Return the (x, y) coordinate for the center point of the cell that contains the specified text.  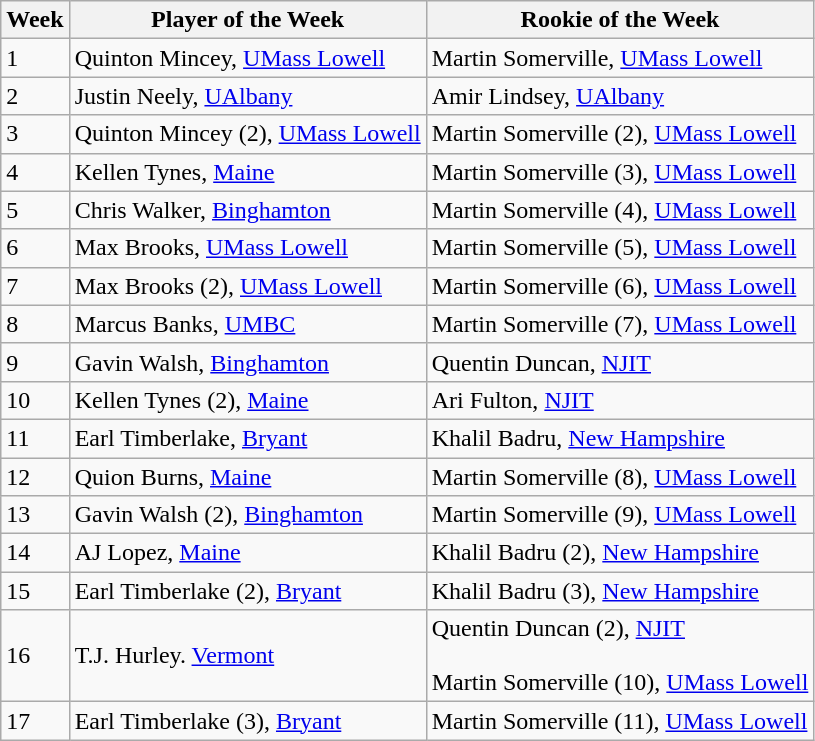
14 (35, 553)
Earl Timberlake (3), Bryant (248, 721)
Martin Somerville (2), UMass Lowell (620, 134)
7 (35, 286)
6 (35, 248)
Gavin Walsh, Binghamton (248, 362)
Earl Timberlake, Bryant (248, 438)
Ari Fulton, NJIT (620, 400)
Quentin Duncan (2), NJITMartin Somerville (10), UMass Lowell (620, 656)
Marcus Banks, UMBC (248, 324)
Martin Somerville, UMass Lowell (620, 58)
Martin Somerville (11), UMass Lowell (620, 721)
Earl Timberlake (2), Bryant (248, 591)
15 (35, 591)
16 (35, 656)
Kellen Tynes, Maine (248, 172)
Khalil Badru, New Hampshire (620, 438)
AJ Lopez, Maine (248, 553)
3 (35, 134)
9 (35, 362)
Martin Somerville (7), UMass Lowell (620, 324)
Player of the Week (248, 20)
Week (35, 20)
Martin Somerville (3), UMass Lowell (620, 172)
Martin Somerville (5), UMass Lowell (620, 248)
Max Brooks, UMass Lowell (248, 248)
Quentin Duncan, NJIT (620, 362)
10 (35, 400)
1 (35, 58)
Martin Somerville (9), UMass Lowell (620, 515)
Quinton Mincey (2), UMass Lowell (248, 134)
2 (35, 96)
5 (35, 210)
13 (35, 515)
Chris Walker, Binghamton (248, 210)
8 (35, 324)
Justin Neely, UAlbany (248, 96)
Martin Somerville (8), UMass Lowell (620, 477)
4 (35, 172)
Khalil Badru (2), New Hampshire (620, 553)
11 (35, 438)
Martin Somerville (4), UMass Lowell (620, 210)
Kellen Tynes (2), Maine (248, 400)
12 (35, 477)
Quion Burns, Maine (248, 477)
Quinton Mincey, UMass Lowell (248, 58)
Khalil Badru (3), New Hampshire (620, 591)
17 (35, 721)
T.J. Hurley. Vermont (248, 656)
Gavin Walsh (2), Binghamton (248, 515)
Max Brooks (2), UMass Lowell (248, 286)
Rookie of the Week (620, 20)
Amir Lindsey, UAlbany (620, 96)
Martin Somerville (6), UMass Lowell (620, 286)
